Return the (x, y) coordinate for the center point of the cell that contains the specified text.  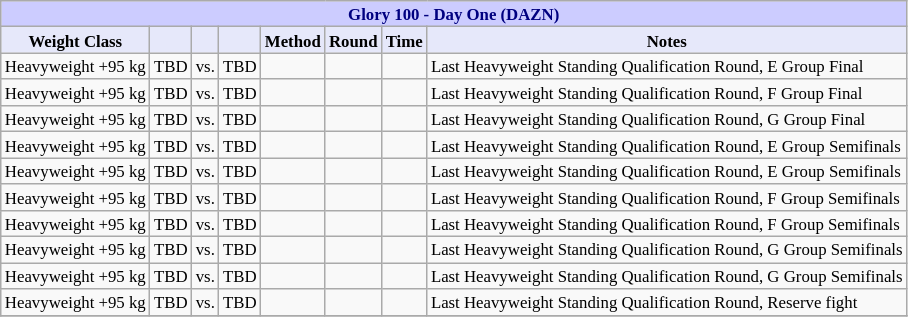
Last Heavyweight Standing Qualification Round, G Group Final (667, 119)
Last Heavyweight Standing Qualification Round, Reserve fight (667, 302)
Glory 100 - Day One (DAZN) (454, 14)
Round (354, 40)
Time (404, 40)
Weight Class (76, 40)
Last Heavyweight Standing Qualification Round, E Group Final (667, 66)
Notes (667, 40)
Last Heavyweight Standing Qualification Round, F Group Final (667, 93)
Method (293, 40)
